Capture the cell that displays the provided text and extract its (x, y) central coordinate. 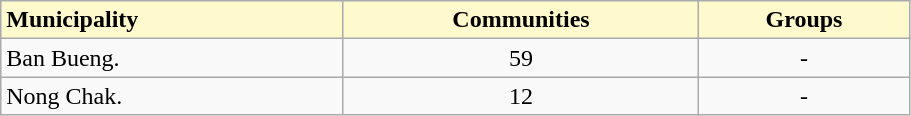
Groups (804, 20)
Ban Bueng. (172, 58)
Communities (520, 20)
Municipality (172, 20)
12 (520, 96)
Nong Chak. (172, 96)
59 (520, 58)
